Capture the cell that displays the provided text and extract its [X, Y] central coordinate. 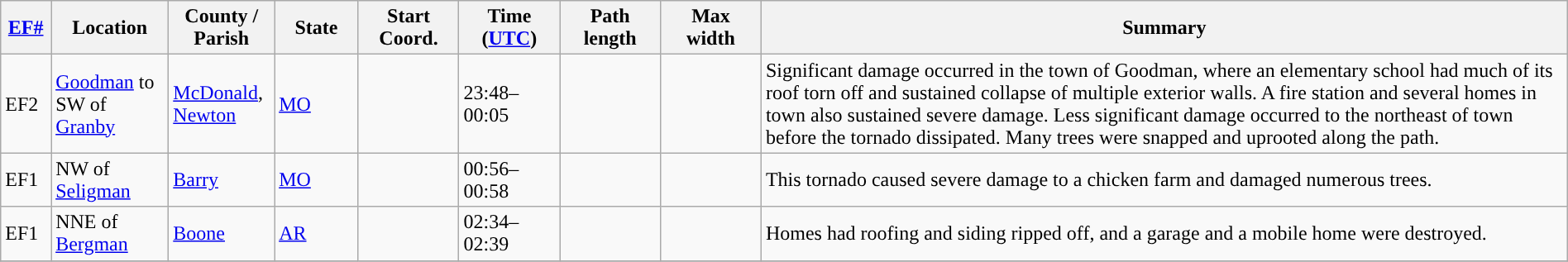
02:34–02:39 [509, 233]
EF2 [26, 104]
NNE of Bergman [110, 233]
Goodman to SW of Granby [110, 104]
County / Parish [222, 28]
Max width [711, 28]
Summary [1164, 28]
Time (UTC) [509, 28]
Homes had roofing and siding ripped off, and a garage and a mobile home were destroyed. [1164, 233]
23:48–00:05 [509, 104]
McDonald, Newton [222, 104]
Location [110, 28]
00:56–00:58 [509, 180]
Barry [222, 180]
NW of Seligman [110, 180]
EF# [26, 28]
State [317, 28]
AR [317, 233]
Boone [222, 233]
Start Coord. [409, 28]
This tornado caused severe damage to a chicken farm and damaged numerous trees. [1164, 180]
Path length [610, 28]
